Output the (X, Y) coordinate of the center of the cell containing the given text.  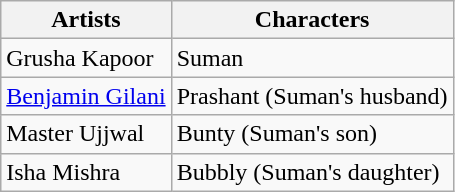
Characters (312, 20)
Artists (86, 20)
Master Ujjwal (86, 134)
Isha Mishra (86, 172)
Benjamin Gilani (86, 96)
Suman (312, 58)
Bunty (Suman's son) (312, 134)
Bubbly (Suman's daughter) (312, 172)
Prashant (Suman's husband) (312, 96)
Grusha Kapoor (86, 58)
